Provide the [X, Y] coordinate of the cell's center where the given text is located.  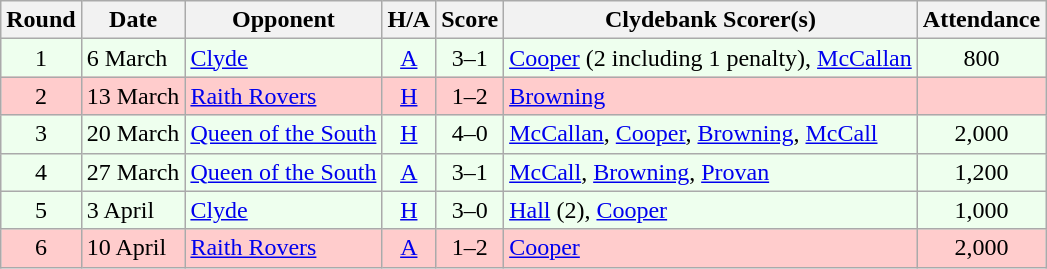
1 [41, 58]
6 March [133, 58]
Clydebank Scorer(s) [711, 20]
27 March [133, 172]
6 [41, 248]
4 [41, 172]
Browning [711, 96]
Opponent [284, 20]
McCall, Browning, Provan [711, 172]
Hall (2), Cooper [711, 210]
Cooper [711, 248]
Attendance [981, 20]
10 April [133, 248]
Cooper (2 including 1 penalty), McCallan [711, 58]
McCallan, Cooper, Browning, McCall [711, 134]
3 [41, 134]
3 April [133, 210]
1,200 [981, 172]
Date [133, 20]
4–0 [470, 134]
1,000 [981, 210]
2 [41, 96]
3–0 [470, 210]
800 [981, 58]
H/A [409, 20]
5 [41, 210]
20 March [133, 134]
13 March [133, 96]
Score [470, 20]
Round [41, 20]
